Detect which cell encompasses the target text, then output its [x, y] center coordinate. 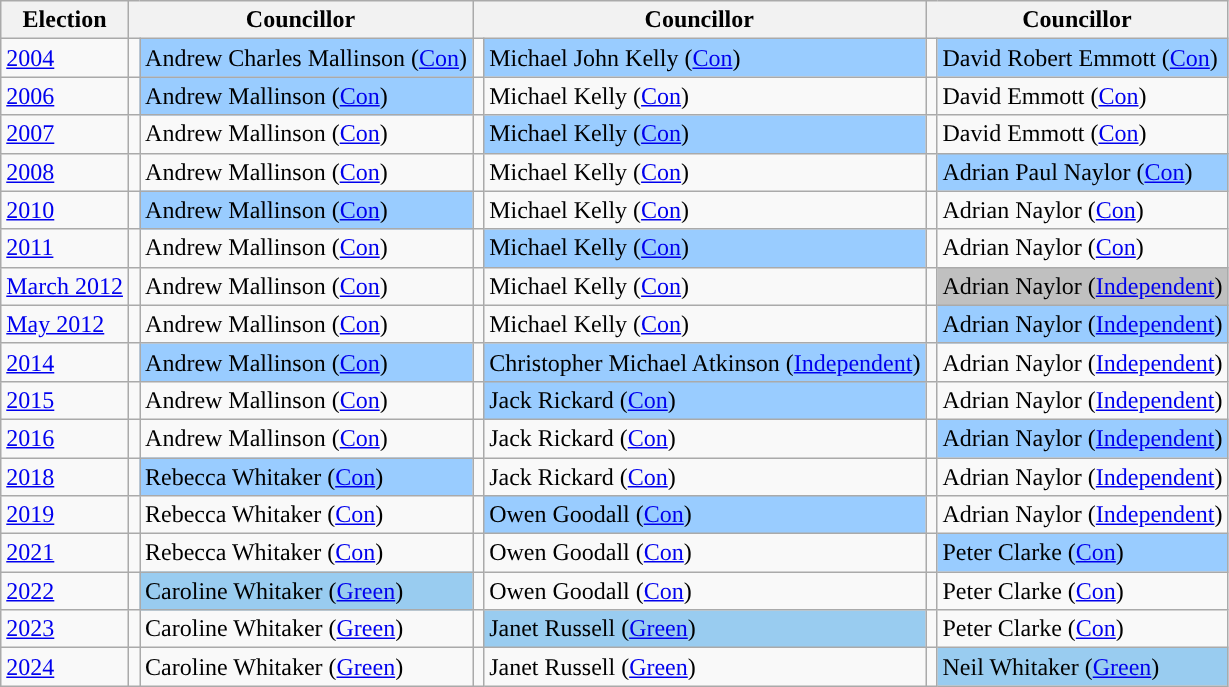
2015 [65, 400]
2024 [65, 667]
2010 [65, 210]
2004 [65, 58]
2014 [65, 362]
2018 [65, 477]
March 2012 [65, 286]
Election [65, 20]
2021 [65, 553]
2023 [65, 629]
2011 [65, 248]
2019 [65, 515]
May 2012 [65, 324]
2022 [65, 591]
Andrew Charles Mallinson (Con) [306, 58]
2016 [65, 438]
2008 [65, 172]
Adrian Paul Naylor (Con) [1082, 172]
David Robert Emmott (Con) [1082, 58]
2007 [65, 134]
Christopher Michael Atkinson (Independent) [705, 362]
2006 [65, 96]
Michael John Kelly (Con) [705, 58]
Neil Whitaker (Green) [1082, 667]
